Determine the (X, Y) coordinate at the center of the cell enclosing the given text.  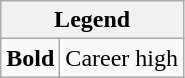
Career high (122, 58)
Legend (92, 20)
Bold (30, 58)
